Extract the (x, y) coordinate from the center of the cell holding the provided text.  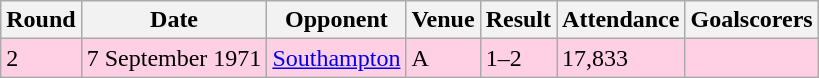
7 September 1971 (174, 58)
Round (41, 20)
Result (518, 20)
1–2 (518, 58)
Southampton (336, 58)
2 (41, 58)
17,833 (621, 58)
Opponent (336, 20)
Date (174, 20)
Attendance (621, 20)
Venue (443, 20)
A (443, 58)
Goalscorers (752, 20)
